Scan for the cell matching the given text and deliver its (X, Y) coordinate at center. 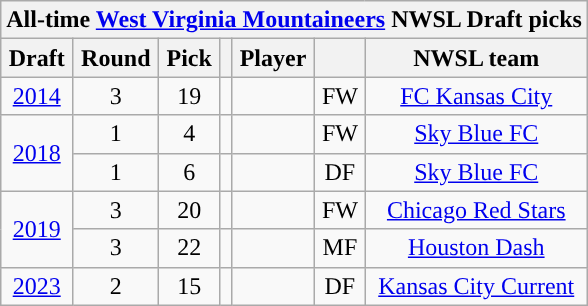
2 (116, 286)
FC Kansas City (476, 96)
2023 (37, 286)
15 (189, 286)
Houston Dash (476, 248)
2018 (37, 153)
MF (340, 248)
Pick (189, 58)
4 (189, 134)
19 (189, 96)
Round (116, 58)
6 (189, 172)
22 (189, 248)
Draft (37, 58)
Player (272, 58)
2019 (37, 229)
Chicago Red Stars (476, 210)
20 (189, 210)
All-time West Virginia Mountaineers NWSL Draft picks (294, 20)
NWSL team (476, 58)
2014 (37, 96)
Kansas City Current (476, 286)
